Search for the cell housing the specified text and yield its (X, Y) center coordinate. 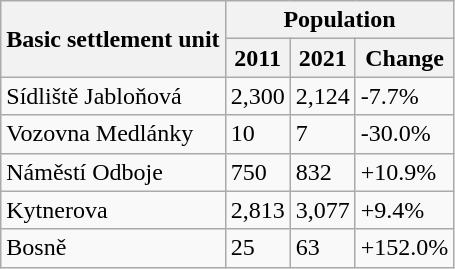
10 (258, 134)
2,813 (258, 210)
7 (322, 134)
63 (322, 248)
25 (258, 248)
-30.0% (404, 134)
+9.4% (404, 210)
2021 (322, 58)
750 (258, 172)
832 (322, 172)
2,124 (322, 96)
2011 (258, 58)
Vozovna Medlánky (113, 134)
Change (404, 58)
Sídliště Jabloňová (113, 96)
2,300 (258, 96)
Basic settlement unit (113, 39)
+10.9% (404, 172)
Bosně (113, 248)
Náměstí Odboje (113, 172)
Population (340, 20)
-7.7% (404, 96)
+152.0% (404, 248)
3,077 (322, 210)
Kytnerova (113, 210)
